From the cell containing the given text, extract its center point as (x, y) coordinate. 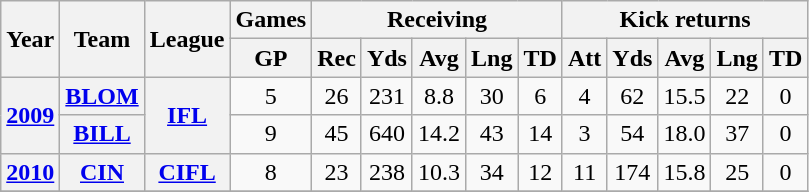
10.3 (438, 172)
3 (584, 134)
2009 (30, 115)
30 (492, 96)
22 (737, 96)
2010 (30, 172)
15.5 (684, 96)
Rec (337, 58)
18.0 (684, 134)
54 (632, 134)
Team (102, 39)
15.8 (684, 172)
45 (337, 134)
14 (540, 134)
9 (271, 134)
62 (632, 96)
25 (737, 172)
CIN (102, 172)
4 (584, 96)
Kick returns (684, 20)
5 (271, 96)
11 (584, 172)
26 (337, 96)
14.2 (438, 134)
BLOM (102, 96)
8 (271, 172)
231 (386, 96)
238 (386, 172)
GP (271, 58)
8.8 (438, 96)
34 (492, 172)
23 (337, 172)
Att (584, 58)
37 (737, 134)
6 (540, 96)
43 (492, 134)
Receiving (438, 20)
Games (271, 20)
640 (386, 134)
174 (632, 172)
CIFL (187, 172)
12 (540, 172)
League (187, 39)
IFL (187, 115)
Year (30, 39)
BILL (102, 134)
